Pinpoint the cell where the given text exists, returning its [x, y] midpoint coordinate. 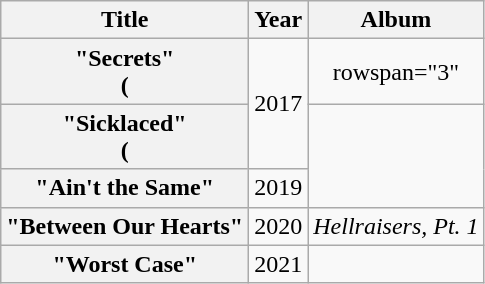
Hellraisers, Pt. 1 [396, 226]
Album [396, 20]
"Secrets"( [125, 72]
Year [278, 20]
2017 [278, 104]
"Sicklaced"( [125, 136]
rowspan="3" [396, 72]
Title [125, 20]
2019 [278, 188]
"Between Our Hearts" [125, 226]
"Ain't the Same" [125, 188]
"Worst Case" [125, 264]
2021 [278, 264]
2020 [278, 226]
